Determine the (X, Y) coordinate at the center of the cell enclosing the given text.  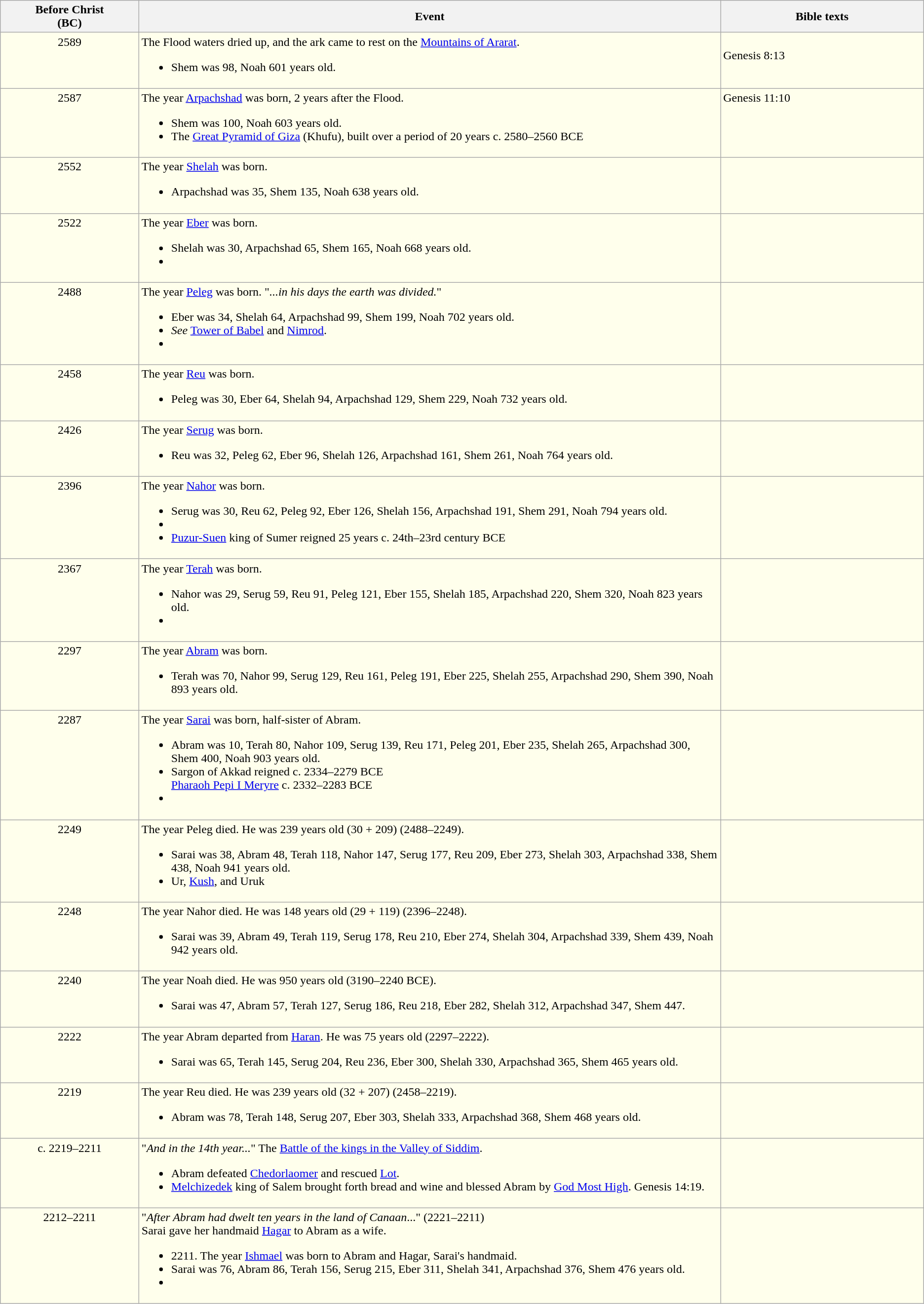
The Flood waters dried up, and the ark came to rest on the Mountains of Ararat.Shem was 98, Noah 601 years old. (429, 60)
The year Reu was born.Peleg was 30, Eber 64, Shelah 94, Arpachshad 129, Shem 229, Noah 732 years old. (429, 393)
c. 2219–2211 (70, 1173)
The year Terah was born.Nahor was 29, Serug 59, Reu 91, Peleg 121, Eber 155, Shelah 185, Arpachshad 220, Shem 320, Noah 823 years old. (429, 600)
2240 (70, 999)
2396 (70, 517)
Genesis 11:10 (822, 123)
2426 (70, 448)
2222 (70, 1055)
2522 (70, 248)
2249 (70, 861)
The year Abram was born.Terah was 70, Nahor 99, Serug 129, Reu 161, Peleg 191, Eber 225, Shelah 255, Arpachshad 290, Shem 390, Noah 893 years old. (429, 676)
Bible texts (822, 17)
2248 (70, 937)
2488 (70, 324)
Event (429, 17)
2587 (70, 123)
2219 (70, 1111)
2589 (70, 60)
2552 (70, 186)
2297 (70, 676)
2367 (70, 600)
2287 (70, 765)
2212–2211 (70, 1256)
The year Shelah was born.Arpachshad was 35, Shem 135, Noah 638 years old. (429, 186)
Genesis 8:13 (822, 60)
The year Serug was born.Reu was 32, Peleg 62, Eber 96, Shelah 126, Arpachshad 161, Shem 261, Noah 764 years old. (429, 448)
Before Christ(BC) (70, 17)
2458 (70, 393)
The year Eber was born.Shelah was 30, Arpachshad 65, Shem 165, Noah 668 years old. (429, 248)
